Return the [x, y] coordinate for the center point of the cell that contains the specified text.  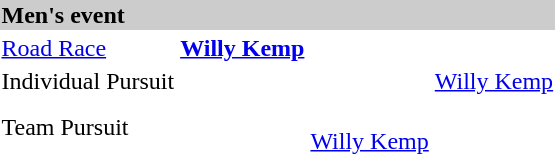
Road Race [88, 48]
Men's event [278, 15]
Individual Pursuit [88, 81]
